Return the (X, Y) coordinate for the center point of the cell that contains the specified text.  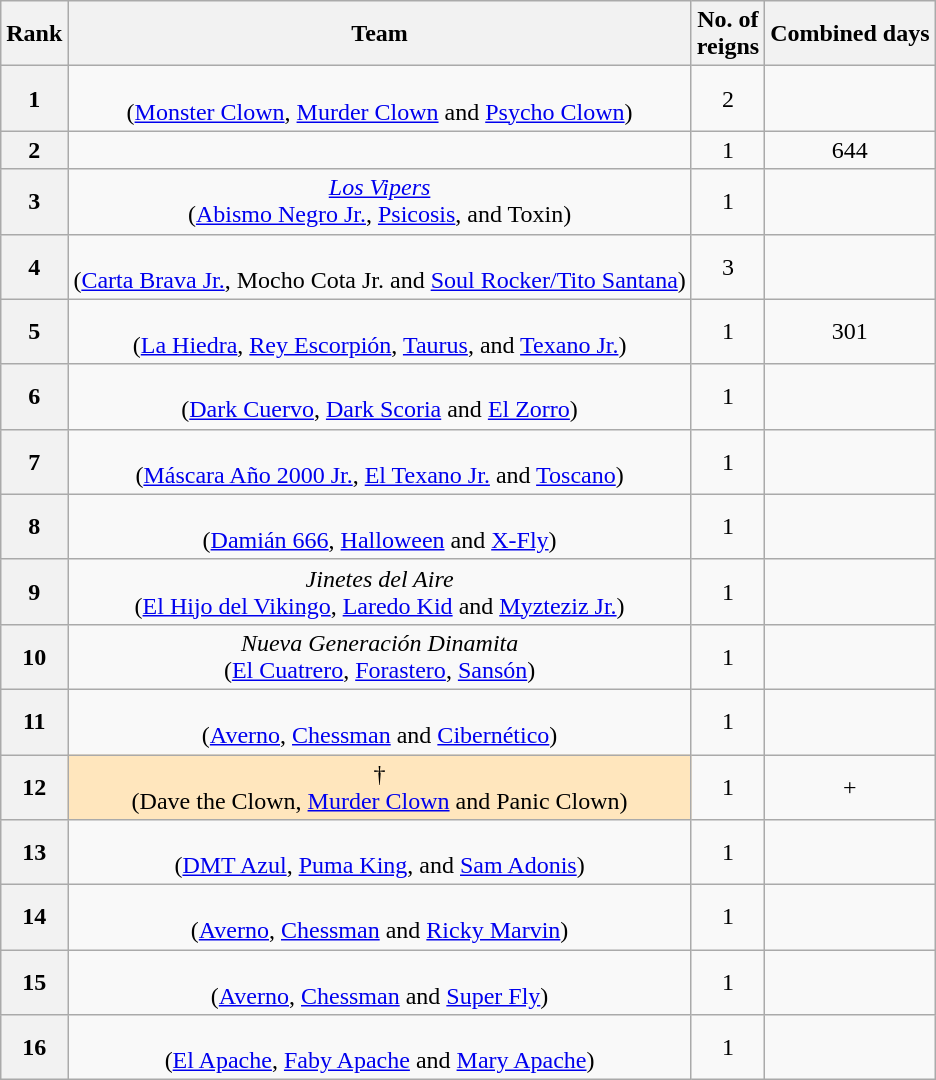
6 (34, 396)
5 (34, 332)
7 (34, 462)
Nueva Generación Dinamita(El Cuatrero, Forastero, Sansón) (380, 656)
(Carta Brava Jr., Mocho Cota Jr. and Soul Rocker/Tito Santana) (380, 266)
(La Hiedra, Rey Escorpión, Taurus, and Texano Jr.) (380, 332)
(Máscara Año 2000 Jr., El Texano Jr. and Toscano) (380, 462)
10 (34, 656)
12 (34, 786)
(Averno, Chessman and Ricky Marvin) (380, 918)
(Averno, Chessman and Cibernético) (380, 722)
15 (34, 982)
Jinetes del Aire(El Hijo del Vikingo, Laredo Kid and Myzteziz Jr.) (380, 592)
(Averno, Chessman and Super Fly) (380, 982)
(DMT Azul, Puma King, and Sam Adonis) (380, 852)
8 (34, 526)
16 (34, 1048)
Team (380, 34)
No. ofreigns (728, 34)
4 (34, 266)
(Dark Cuervo, Dark Scoria and El Zorro) (380, 396)
(Monster Clown, Murder Clown and Psycho Clown) (380, 98)
9 (34, 592)
Rank (34, 34)
†(Dave the Clown, Murder Clown and Panic Clown) (380, 786)
301 (850, 332)
(Damián 666, Halloween and X-Fly) (380, 526)
Combined days (850, 34)
Los Vipers(Abismo Negro Jr., Psicosis, and Toxin) (380, 202)
14 (34, 918)
644 (850, 150)
(El Apache, Faby Apache and Mary Apache) (380, 1048)
11 (34, 722)
+ (850, 786)
13 (34, 852)
